Locate the cell with the specified text and output its [X, Y] center coordinate. 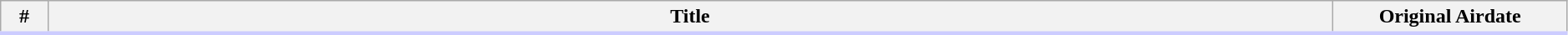
Original Airdate [1450, 17]
Title [690, 17]
# [24, 17]
